For the text-containing cell, return its midpoint in [X, Y] coordinate format. 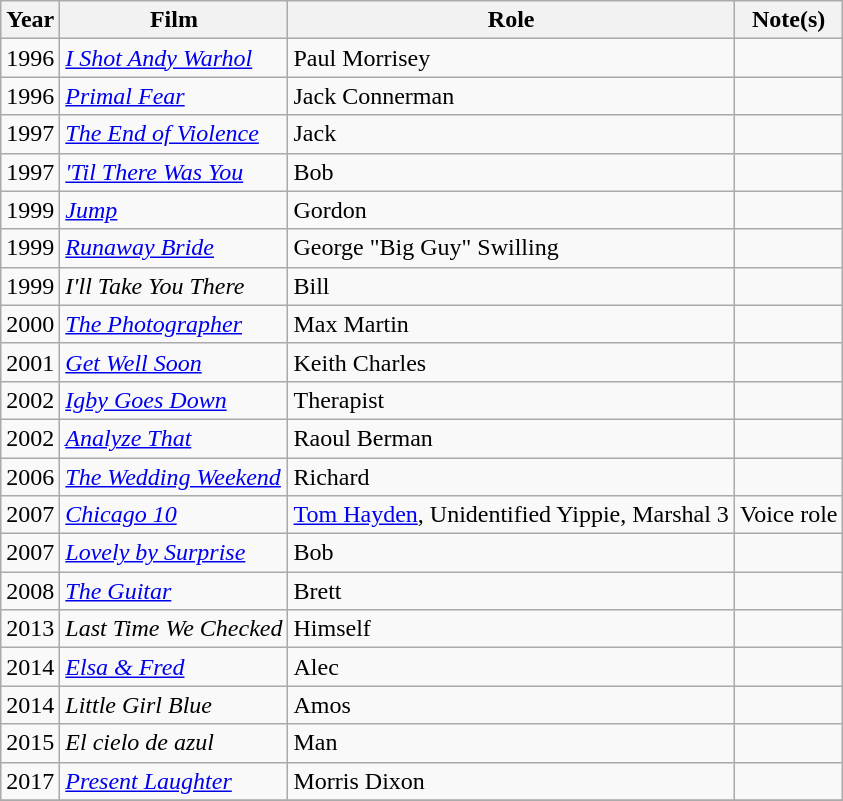
Tom Hayden, Unidentified Yippie, Marshal 3 [511, 515]
2008 [30, 591]
The End of Violence [174, 134]
2001 [30, 362]
Present Laughter [174, 781]
Amos [511, 705]
The Wedding Weekend [174, 477]
Max Martin [511, 324]
'Til There Was You [174, 172]
Paul Morrisey [511, 58]
Therapist [511, 400]
Little Girl Blue [174, 705]
Jack Connerman [511, 96]
George "Big Guy" Swilling [511, 248]
Keith Charles [511, 362]
Jump [174, 210]
Voice role [788, 515]
2000 [30, 324]
Jack [511, 134]
2013 [30, 629]
Analyze That [174, 438]
Alec [511, 667]
Raoul Berman [511, 438]
Bill [511, 286]
I Shot Andy Warhol [174, 58]
The Guitar [174, 591]
Man [511, 743]
Brett [511, 591]
El cielo de azul [174, 743]
Elsa & Fred [174, 667]
Richard [511, 477]
2017 [30, 781]
Lovely by Surprise [174, 553]
Igby Goes Down [174, 400]
Gordon [511, 210]
Get Well Soon [174, 362]
The Photographer [174, 324]
Year [30, 20]
Runaway Bride [174, 248]
I'll Take You There [174, 286]
Role [511, 20]
Primal Fear [174, 96]
2015 [30, 743]
Morris Dixon [511, 781]
Note(s) [788, 20]
Himself [511, 629]
Last Time We Checked [174, 629]
Film [174, 20]
2006 [30, 477]
Chicago 10 [174, 515]
